Output the (X, Y) coordinate of the center of the cell containing the given text.  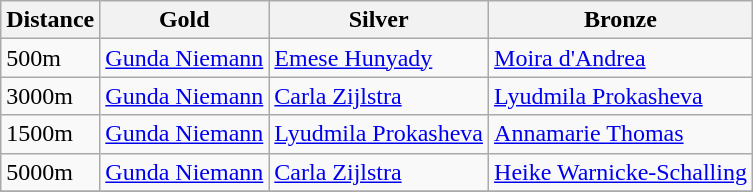
Gold (184, 20)
Bronze (621, 20)
Annamarie Thomas (621, 134)
Moira d'Andrea (621, 58)
Heike Warnicke-Schalling (621, 172)
Distance (50, 20)
500m (50, 58)
5000m (50, 172)
Silver (379, 20)
Emese Hunyady (379, 58)
1500m (50, 134)
3000m (50, 96)
